Identify which cell holds the provided text, then report its (X, Y) central coordinate. 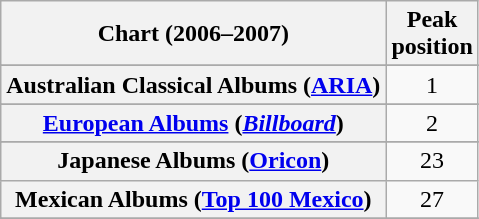
Australian Classical Albums (ARIA) (194, 85)
2 (432, 123)
European Albums (Billboard) (194, 123)
Peakposition (432, 34)
Mexican Albums (Top 100 Mexico) (194, 199)
23 (432, 161)
1 (432, 85)
Japanese Albums (Oricon) (194, 161)
Chart (2006–2007) (194, 34)
27 (432, 199)
